Output the (x, y) coordinate of the center of the cell containing the given text.  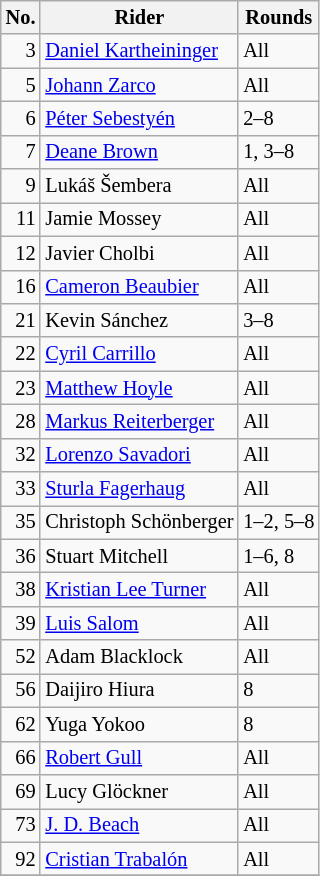
73 (21, 825)
1–2, 5–8 (278, 522)
Jamie Mossey (139, 219)
28 (21, 421)
Sturla Fagerhaug (139, 489)
Lukáš Šembera (139, 186)
56 (21, 690)
1–6, 8 (278, 556)
62 (21, 724)
Deane Brown (139, 152)
9 (21, 186)
Matthew Hoyle (139, 388)
16 (21, 287)
Luis Salom (139, 623)
Markus Reiterberger (139, 421)
No. (21, 17)
33 (21, 489)
Robert Gull (139, 758)
Daijiro Hiura (139, 690)
Cyril Carrillo (139, 354)
Cristian Trabalón (139, 859)
1, 3–8 (278, 152)
32 (21, 455)
Javier Cholbi (139, 253)
66 (21, 758)
92 (21, 859)
3 (21, 51)
Lucy Glöckner (139, 791)
Rider (139, 17)
Johann Zarco (139, 85)
69 (21, 791)
Yuga Yokoo (139, 724)
Daniel Kartheininger (139, 51)
Péter Sebestyén (139, 118)
21 (21, 320)
35 (21, 522)
7 (21, 152)
Rounds (278, 17)
Kristian Lee Turner (139, 589)
Stuart Mitchell (139, 556)
Lorenzo Savadori (139, 455)
2–8 (278, 118)
6 (21, 118)
Christoph Schönberger (139, 522)
Kevin Sánchez (139, 320)
39 (21, 623)
Adam Blacklock (139, 657)
23 (21, 388)
3–8 (278, 320)
11 (21, 219)
Cameron Beaubier (139, 287)
J. D. Beach (139, 825)
52 (21, 657)
36 (21, 556)
38 (21, 589)
12 (21, 253)
22 (21, 354)
5 (21, 85)
